Output the (X, Y) coordinate of the center of the cell containing the given text.  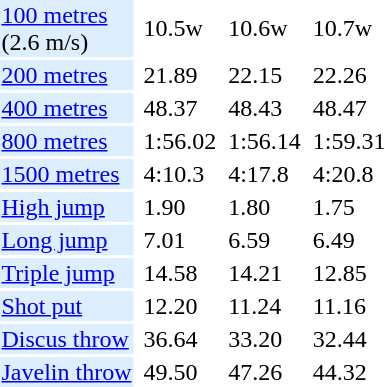
1:56.02 (180, 141)
1.80 (265, 207)
33.20 (265, 339)
1.90 (180, 207)
Shot put (66, 306)
4:10.3 (180, 174)
7.01 (180, 240)
11.24 (265, 306)
Discus throw (66, 339)
22.15 (265, 75)
4:17.8 (265, 174)
1500 metres (66, 174)
6.59 (265, 240)
Long jump (66, 240)
14.58 (180, 273)
1:56.14 (265, 141)
High jump (66, 207)
Triple jump (66, 273)
100 metres (2.6 m/s) (66, 28)
21.89 (180, 75)
12.20 (180, 306)
14.21 (265, 273)
200 metres (66, 75)
800 metres (66, 141)
48.37 (180, 108)
36.64 (180, 339)
400 metres (66, 108)
Javelin throw (66, 372)
48.43 (265, 108)
10.6w (265, 28)
49.50 (180, 372)
10.5w (180, 28)
47.26 (265, 372)
